Locate the cell with the specified text and output its (x, y) center coordinate. 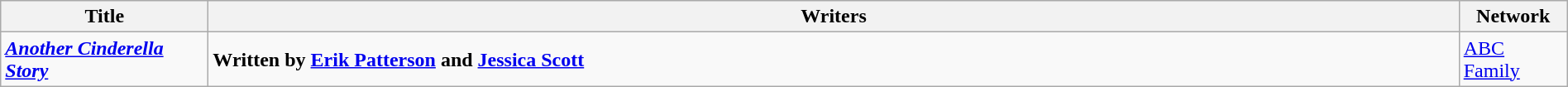
Title (104, 17)
ABC Family (1513, 60)
Network (1513, 17)
Another Cinderella Story (104, 60)
Writers (834, 17)
Written by Erik Patterson and Jessica Scott (834, 60)
